Detect which cell encompasses the target text, then output its [X, Y] center coordinate. 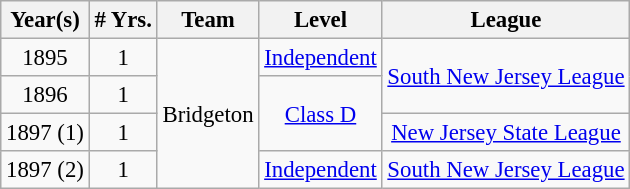
Year(s) [45, 20]
New Jersey State League [506, 133]
1895 [45, 58]
1896 [45, 95]
League [506, 20]
Level [320, 20]
# Yrs. [123, 20]
Team [208, 20]
1897 (2) [45, 170]
Class D [320, 114]
1897 (1) [45, 133]
Bridgeton [208, 114]
